Capture the cell that displays the provided text and extract its (x, y) central coordinate. 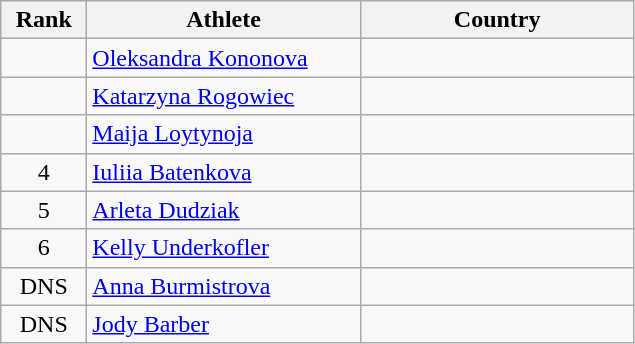
Arleta Dudziak (224, 210)
Oleksandra Kononova (224, 58)
Kelly Underkofler (224, 248)
Athlete (224, 20)
Rank (44, 20)
Country (497, 20)
4 (44, 172)
Anna Burmistrova (224, 286)
Iuliia Batenkova (224, 172)
Katarzyna Rogowiec (224, 96)
Jody Barber (224, 324)
5 (44, 210)
Maija Loytynoja (224, 134)
6 (44, 248)
